Return (X, Y) of the center of cell containing provided text 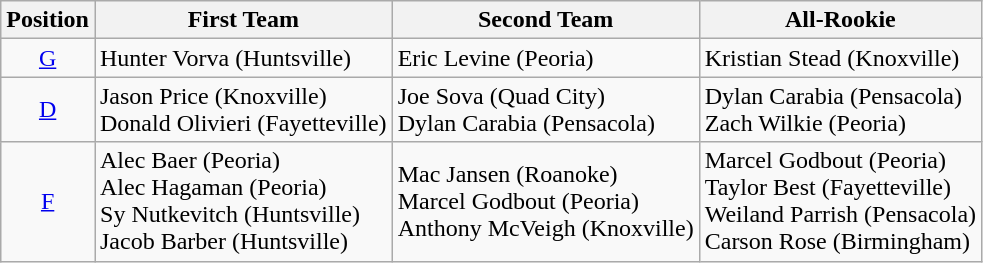
Mac Jansen (Roanoke)Marcel Godbout (Peoria)Anthony McVeigh (Knoxville) (546, 202)
D (48, 110)
Joe Sova (Quad City)Dylan Carabia (Pensacola) (546, 110)
First Team (243, 20)
F (48, 202)
G (48, 58)
Hunter Vorva (Huntsville) (243, 58)
Alec Baer (Peoria)Alec Hagaman (Peoria)Sy Nutkevitch (Huntsville)Jacob Barber (Huntsville) (243, 202)
Marcel Godbout (Peoria)Taylor Best (Fayetteville)Weiland Parrish (Pensacola) Carson Rose (Birmingham) (840, 202)
Eric Levine (Peoria) (546, 58)
All-Rookie (840, 20)
Position (48, 20)
Second Team (546, 20)
Dylan Carabia (Pensacola)Zach Wilkie (Peoria) (840, 110)
Kristian Stead (Knoxville) (840, 58)
Jason Price (Knoxville)Donald Olivieri (Fayetteville) (243, 110)
